Return the (x, y) coordinate for the center point of the cell that contains the specified text.  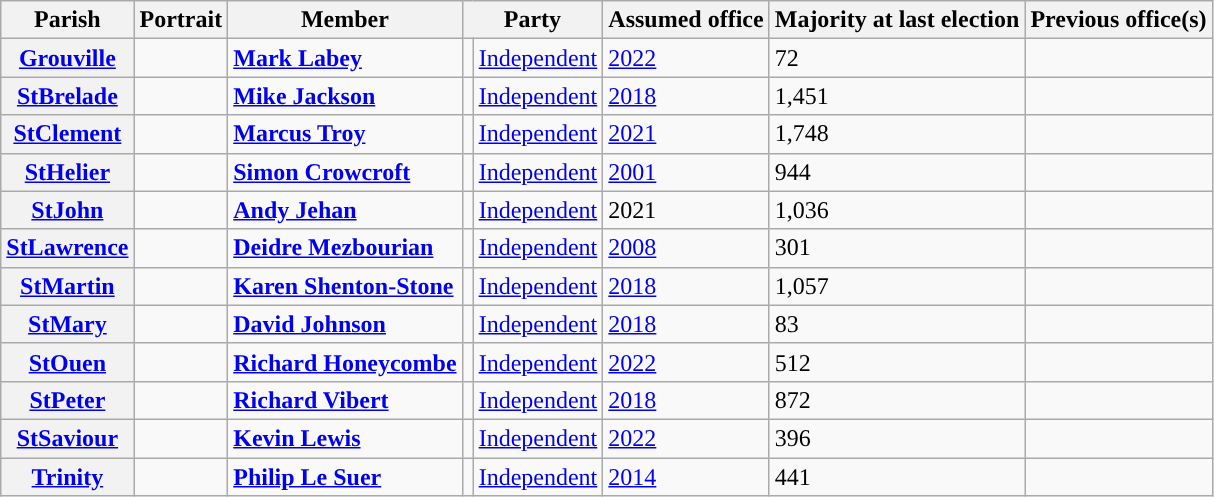
Philip Le Suer (345, 477)
1,036 (897, 210)
Richard Vibert (345, 400)
1,451 (897, 96)
Trinity (68, 477)
Mark Labey (345, 58)
301 (897, 248)
Majority at last election (897, 20)
441 (897, 477)
StClement (68, 134)
StSaviour (68, 438)
Mike Jackson (345, 96)
2001 (686, 172)
944 (897, 172)
StJohn (68, 210)
1,748 (897, 134)
Richard Honeycombe (345, 362)
2008 (686, 248)
Assumed office (686, 20)
StPeter (68, 400)
1,057 (897, 286)
512 (897, 362)
Previous office(s) (1118, 20)
Grouville (68, 58)
StBrelade (68, 96)
Party (532, 20)
2014 (686, 477)
Andy Jehan (345, 210)
StMary (68, 324)
396 (897, 438)
Member (345, 20)
Marcus Troy (345, 134)
StHelier (68, 172)
Kevin Lewis (345, 438)
Parish (68, 20)
Simon Crowcroft (345, 172)
StMartin (68, 286)
872 (897, 400)
Karen Shenton-Stone (345, 286)
StOuen (68, 362)
Portrait (181, 20)
72 (897, 58)
Deidre Mezbourian (345, 248)
StLawrence (68, 248)
David Johnson (345, 324)
83 (897, 324)
